Capture the cell that displays the provided text and extract its [x, y] central coordinate. 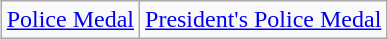
Police Medal [70, 20]
President's Police Medal [264, 20]
